Detect which cell encompasses the target text, then output its (x, y) center coordinate. 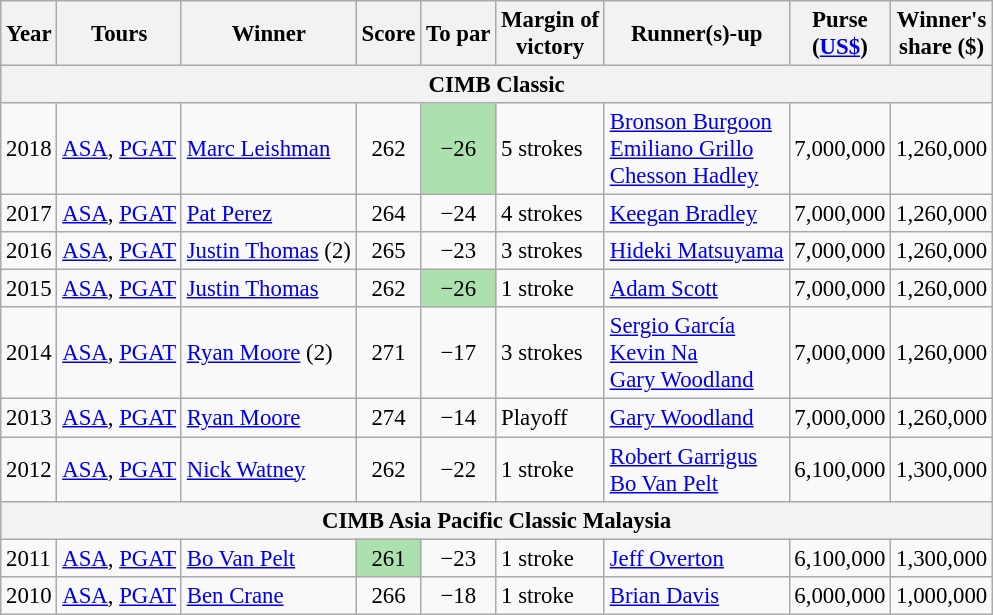
Winner'sshare ($) (942, 34)
6,000,000 (840, 595)
Runner(s)-up (696, 34)
261 (388, 558)
CIMB Classic (497, 85)
2018 (29, 149)
Bronson Burgoon Emiliano Grillo Chesson Hadley (696, 149)
Sergio García Kevin Na Gary Woodland (696, 354)
Ryan Moore (268, 418)
2017 (29, 214)
Playoff (550, 418)
Marc Leishman (268, 149)
266 (388, 595)
Tours (120, 34)
2013 (29, 418)
To par (458, 34)
4 strokes (550, 214)
Justin Thomas (2) (268, 251)
Nick Watney (268, 470)
265 (388, 251)
−18 (458, 595)
−17 (458, 354)
Margin ofvictory (550, 34)
264 (388, 214)
1,000,000 (942, 595)
Pat Perez (268, 214)
Bo Van Pelt (268, 558)
−22 (458, 470)
Ryan Moore (2) (268, 354)
Score (388, 34)
Winner (268, 34)
−14 (458, 418)
5 strokes (550, 149)
Purse(US$) (840, 34)
2014 (29, 354)
2015 (29, 289)
Robert Garrigus Bo Van Pelt (696, 470)
Keegan Bradley (696, 214)
2010 (29, 595)
2012 (29, 470)
Year (29, 34)
Adam Scott (696, 289)
Hideki Matsuyama (696, 251)
Justin Thomas (268, 289)
271 (388, 354)
Brian Davis (696, 595)
CIMB Asia Pacific Classic Malaysia (497, 520)
Gary Woodland (696, 418)
2016 (29, 251)
2011 (29, 558)
Ben Crane (268, 595)
Jeff Overton (696, 558)
274 (388, 418)
−24 (458, 214)
